Output the (X, Y) coordinate of the center of the cell containing the given text.  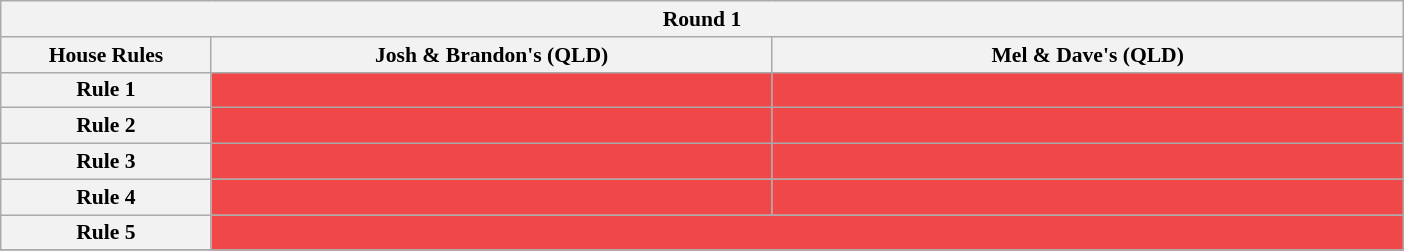
Rule 5 (106, 233)
House Rules (106, 55)
Josh & Brandon's (QLD) (492, 55)
Mel & Dave's (QLD) (1088, 55)
Round 1 (702, 19)
Rule 3 (106, 162)
Rule 1 (106, 90)
Rule 2 (106, 126)
Rule 4 (106, 197)
